Return (x, y) of the center of cell containing provided text 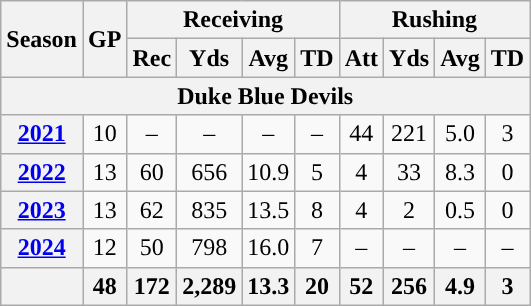
Receiving (233, 20)
62 (152, 210)
20 (317, 286)
221 (410, 134)
Season (42, 39)
10.9 (268, 172)
2023 (42, 210)
33 (410, 172)
Duke Blue Devils (266, 96)
0.5 (460, 210)
2024 (42, 248)
52 (361, 286)
Rec (152, 58)
12 (104, 248)
7 (317, 248)
GP (104, 39)
656 (210, 172)
16.0 (268, 248)
256 (410, 286)
13.3 (268, 286)
2,289 (210, 286)
8.3 (460, 172)
50 (152, 248)
8 (317, 210)
798 (210, 248)
13.5 (268, 210)
Rushing (434, 20)
44 (361, 134)
10 (104, 134)
5.0 (460, 134)
60 (152, 172)
5 (317, 172)
2 (410, 210)
2021 (42, 134)
48 (104, 286)
835 (210, 210)
Att (361, 58)
4.9 (460, 286)
2022 (42, 172)
172 (152, 286)
